Locate the cell with the specified text and output its (X, Y) center coordinate. 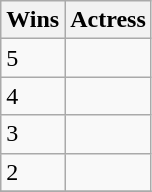
5 (33, 58)
Actress (108, 20)
4 (33, 96)
2 (33, 172)
3 (33, 134)
Wins (33, 20)
